Identify which cell holds the provided text, then report its [X, Y] central coordinate. 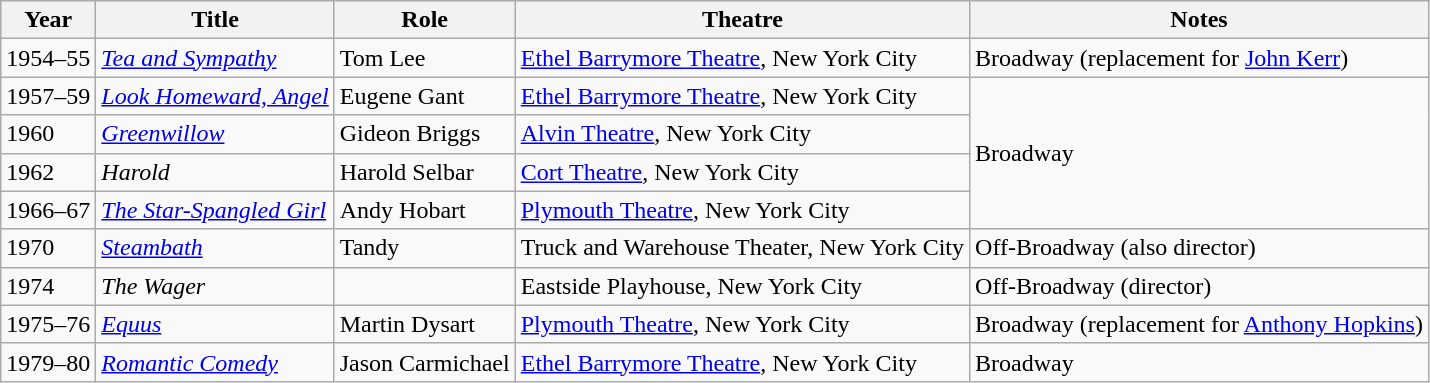
1966–67 [48, 210]
1957–59 [48, 96]
Alvin Theatre, New York City [742, 134]
1962 [48, 172]
Tea and Sympathy [215, 58]
Year [48, 20]
1975–76 [48, 324]
Jason Carmichael [424, 362]
1970 [48, 248]
1979–80 [48, 362]
Romantic Comedy [215, 362]
Steambath [215, 248]
Off-Broadway (also director) [1200, 248]
Gideon Briggs [424, 134]
Equus [215, 324]
Harold [215, 172]
Cort Theatre, New York City [742, 172]
The Wager [215, 286]
Role [424, 20]
Title [215, 20]
Broadway (replacement for John Kerr) [1200, 58]
Greenwillow [215, 134]
Off-Broadway (director) [1200, 286]
Eastside Playhouse, New York City [742, 286]
1960 [48, 134]
1954–55 [48, 58]
1974 [48, 286]
Harold Selbar [424, 172]
Tom Lee [424, 58]
Eugene Gant [424, 96]
Theatre [742, 20]
Notes [1200, 20]
Look Homeward, Angel [215, 96]
Truck and Warehouse Theater, New York City [742, 248]
Martin Dysart [424, 324]
The Star-Spangled Girl [215, 210]
Andy Hobart [424, 210]
Tandy [424, 248]
Broadway (replacement for Anthony Hopkins) [1200, 324]
